Find where the given text appears and provide that cell's center as [X, Y] coordinate. 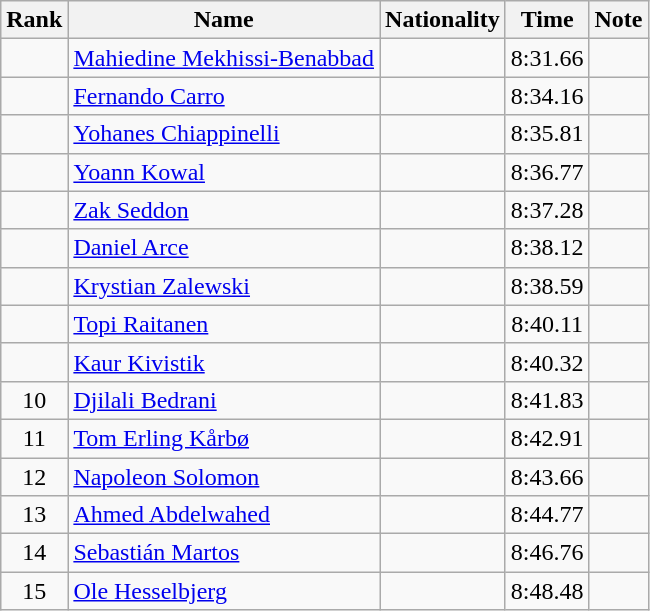
Sebastián Martos [224, 553]
15 [34, 591]
Mahiedine Mekhissi-Benabbad [224, 58]
Rank [34, 20]
Name [224, 20]
14 [34, 553]
Kaur Kivistik [224, 362]
Time [547, 20]
Nationality [443, 20]
Fernando Carro [224, 96]
8:31.66 [547, 58]
8:43.66 [547, 477]
Yoann Kowal [224, 172]
Note [618, 20]
8:40.32 [547, 362]
Yohanes Chiappinelli [224, 134]
11 [34, 438]
12 [34, 477]
8:40.11 [547, 324]
10 [34, 400]
8:34.16 [547, 96]
Zak Seddon [224, 210]
Topi Raitanen [224, 324]
8:38.59 [547, 286]
8:48.48 [547, 591]
Krystian Zalewski [224, 286]
Tom Erling Kårbø [224, 438]
Ole Hesselbjerg [224, 591]
13 [34, 515]
8:36.77 [547, 172]
Napoleon Solomon [224, 477]
Daniel Arce [224, 248]
8:38.12 [547, 248]
Ahmed Abdelwahed [224, 515]
8:41.83 [547, 400]
8:35.81 [547, 134]
8:44.77 [547, 515]
8:42.91 [547, 438]
8:37.28 [547, 210]
Djilali Bedrani [224, 400]
8:46.76 [547, 553]
